Return the [X, Y] coordinate for the center point of the cell that contains the specified text.  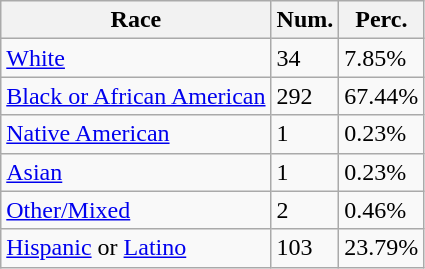
Hispanic or Latino [136, 248]
103 [305, 248]
23.79% [382, 248]
7.85% [382, 58]
Black or African American [136, 96]
0.46% [382, 210]
White [136, 58]
67.44% [382, 96]
2 [305, 210]
Other/Mixed [136, 210]
Race [136, 20]
Native American [136, 134]
34 [305, 58]
Num. [305, 20]
292 [305, 96]
Asian [136, 172]
Perc. [382, 20]
